Output the [x, y] coordinate of the center of the cell containing the given text.  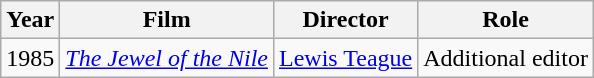
Role [506, 20]
Additional editor [506, 58]
The Jewel of the Nile [167, 58]
Director [345, 20]
1985 [30, 58]
Lewis Teague [345, 58]
Film [167, 20]
Year [30, 20]
